Return [X, Y] of the center of cell containing provided text 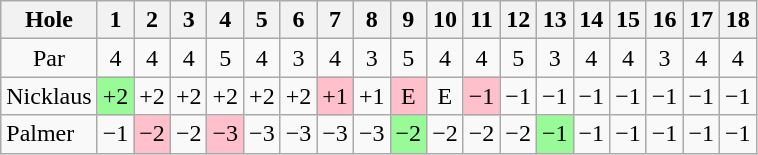
16 [664, 20]
17 [702, 20]
7 [336, 20]
14 [592, 20]
1 [116, 20]
Par [49, 58]
6 [298, 20]
11 [482, 20]
Hole [49, 20]
18 [738, 20]
8 [372, 20]
15 [628, 20]
13 [554, 20]
Nicklaus [49, 96]
9 [408, 20]
Palmer [49, 134]
10 [446, 20]
2 [152, 20]
12 [518, 20]
